Scan for the cell matching the given text and deliver its [X, Y] coordinate at center. 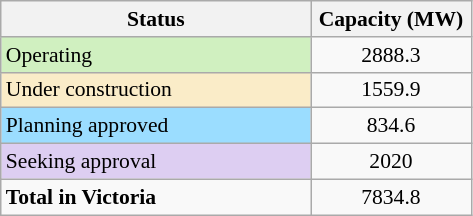
Planning approved [156, 126]
Status [156, 19]
1559.9 [391, 90]
Total in Victoria [156, 197]
2888.3 [391, 55]
7834.8 [391, 197]
Under construction [156, 90]
Capacity (MW) [391, 19]
Seeking approval [156, 162]
Operating [156, 55]
2020 [391, 162]
834.6 [391, 126]
